Determine the (X, Y) coordinate at the center of the cell enclosing the given text.  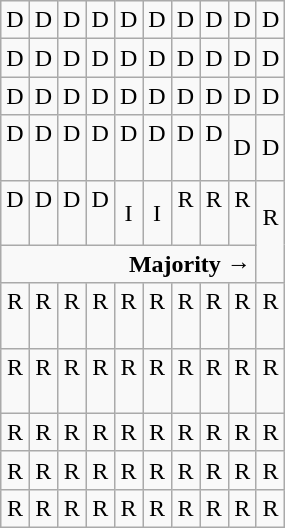
Majority → (129, 264)
